Identify which cell holds the provided text, then report its (X, Y) central coordinate. 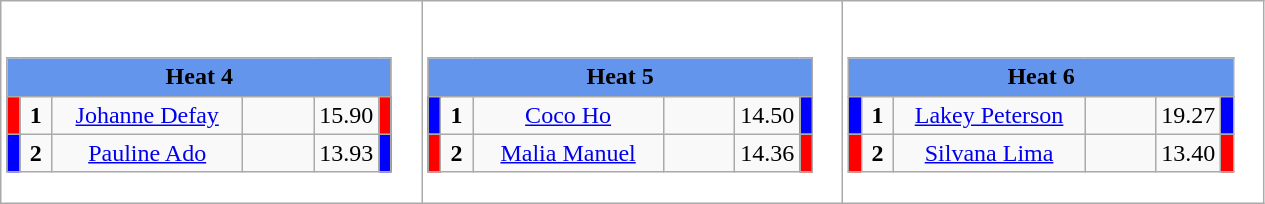
13.40 (1188, 153)
19.27 (1188, 115)
Silvana Lima (990, 153)
Coco Ho (568, 115)
Lakey Peterson (990, 115)
Heat 6 1 Lakey Peterson 19.27 2 Silvana Lima 13.40 (1054, 102)
14.50 (768, 115)
Malia Manuel (568, 153)
Johanne Defay (148, 115)
Pauline Ado (148, 153)
Heat 4 1 Johanne Defay 15.90 2 Pauline Ado 13.93 (212, 102)
Heat 5 1 Coco Ho 14.50 2 Malia Manuel 14.36 (632, 102)
Heat 4 (199, 77)
14.36 (768, 153)
Heat 6 (1041, 77)
13.93 (346, 153)
Heat 5 (620, 77)
15.90 (346, 115)
